For the text-containing cell, return its midpoint in (X, Y) coordinate format. 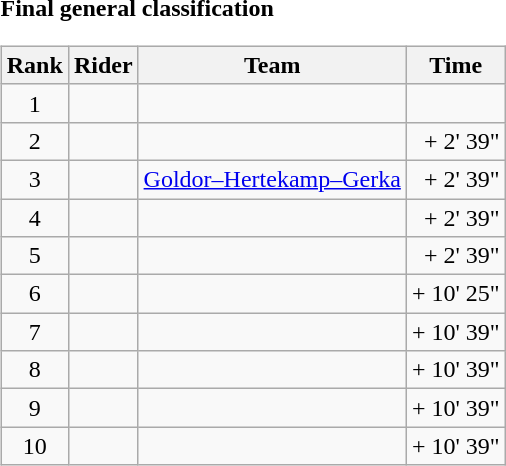
10 (34, 446)
8 (34, 370)
2 (34, 141)
5 (34, 256)
4 (34, 217)
7 (34, 332)
3 (34, 179)
+ 10' 25" (456, 294)
Goldor–Hertekamp–Gerka (272, 179)
1 (34, 103)
Rider (103, 65)
Rank (34, 65)
9 (34, 408)
Time (456, 65)
Team (272, 65)
6 (34, 294)
